Return the [X, Y] coordinate for the center point of the cell that contains the specified text.  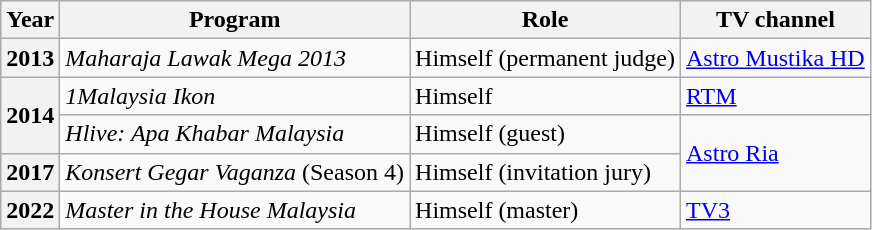
2017 [30, 172]
Konsert Gegar Vaganza (Season 4) [235, 172]
Master in the House Malaysia [235, 210]
Astro Ria [776, 153]
Himself (permanent judge) [546, 58]
2014 [30, 115]
Maharaja Lawak Mega 2013 [235, 58]
RTM [776, 96]
1Malaysia Ikon [235, 96]
Role [546, 20]
2013 [30, 58]
Himself (guest) [546, 134]
Hlive: Apa Khabar Malaysia [235, 134]
TV3 [776, 210]
Program [235, 20]
Himself (invitation jury) [546, 172]
Himself [546, 96]
2022 [30, 210]
TV channel [776, 20]
Year [30, 20]
Astro Mustika HD [776, 58]
Himself (master) [546, 210]
